Scan for the cell matching the given text and deliver its (X, Y) coordinate at center. 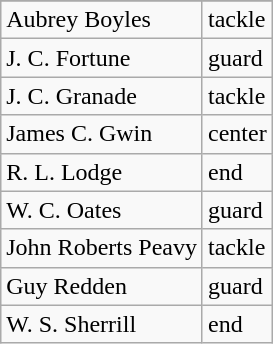
J. C. Fortune (102, 58)
John Roberts Peavy (102, 248)
James C. Gwin (102, 134)
center (237, 134)
R. L. Lodge (102, 172)
Guy Redden (102, 286)
W. C. Oates (102, 210)
W. S. Sherrill (102, 324)
J. C. Granade (102, 96)
Aubrey Boyles (102, 20)
